Return [x, y] of the center of cell containing provided text 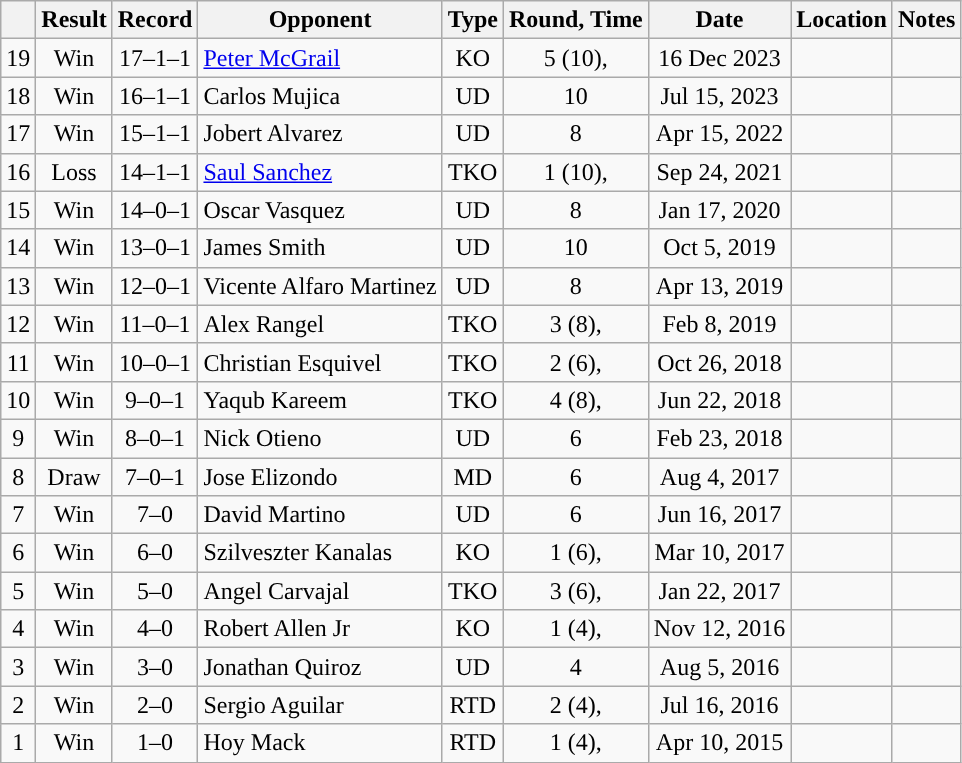
Jose Elizondo [320, 477]
David Martino [320, 515]
3–0 [155, 667]
Christian Esquivel [320, 362]
Yaqub Kareem [320, 400]
Feb 23, 2018 [719, 438]
Apr 13, 2019 [719, 286]
8–0–1 [155, 438]
9 [18, 438]
Notes [926, 20]
Loss [74, 172]
1 (6), [576, 553]
3 (6), [576, 591]
5–0 [155, 591]
14 [18, 248]
2 (6), [576, 362]
Nick Otieno [320, 438]
Location [842, 20]
1 [18, 743]
7–0 [155, 515]
16 Dec 2023 [719, 58]
13–0–1 [155, 248]
4 (8), [576, 400]
10–0–1 [155, 362]
7–0–1 [155, 477]
19 [18, 58]
2 (4), [576, 705]
5 [18, 591]
Nov 12, 2016 [719, 629]
Apr 10, 2015 [719, 743]
1–0 [155, 743]
Hoy Mack [320, 743]
Date [719, 20]
11 [18, 362]
Robert Allen Jr [320, 629]
Oct 26, 2018 [719, 362]
Jun 22, 2018 [719, 400]
14–0–1 [155, 210]
Apr 15, 2022 [719, 134]
Round, Time [576, 20]
5 (10), [576, 58]
Jan 22, 2017 [719, 591]
11–0–1 [155, 324]
Carlos Mujica [320, 96]
Draw [74, 477]
9–0–1 [155, 400]
15 [18, 210]
Jul 16, 2016 [719, 705]
Opponent [320, 20]
Jobert Alvarez [320, 134]
6–0 [155, 553]
Result [74, 20]
7 [18, 515]
Jun 16, 2017 [719, 515]
Saul Sanchez [320, 172]
16 [18, 172]
James Smith [320, 248]
4–0 [155, 629]
Peter McGrail [320, 58]
17–1–1 [155, 58]
18 [18, 96]
Sergio Aguilar [320, 705]
14–1–1 [155, 172]
12 [18, 324]
Jonathan Quiroz [320, 667]
Jan 17, 2020 [719, 210]
12–0–1 [155, 286]
Mar 10, 2017 [719, 553]
2 [18, 705]
Sep 24, 2021 [719, 172]
1 (10), [576, 172]
Alex Rangel [320, 324]
Oscar Vasquez [320, 210]
Jul 15, 2023 [719, 96]
Oct 5, 2019 [719, 248]
Angel Carvajal [320, 591]
Szilveszter Kanalas [320, 553]
2–0 [155, 705]
MD [472, 477]
Feb 8, 2019 [719, 324]
3 (8), [576, 324]
13 [18, 286]
Aug 4, 2017 [719, 477]
Record [155, 20]
15–1–1 [155, 134]
Aug 5, 2016 [719, 667]
Type [472, 20]
17 [18, 134]
Vicente Alfaro Martinez [320, 286]
3 [18, 667]
16–1–1 [155, 96]
